Determine the (x, y) coordinate at the center of the cell enclosing the given text.  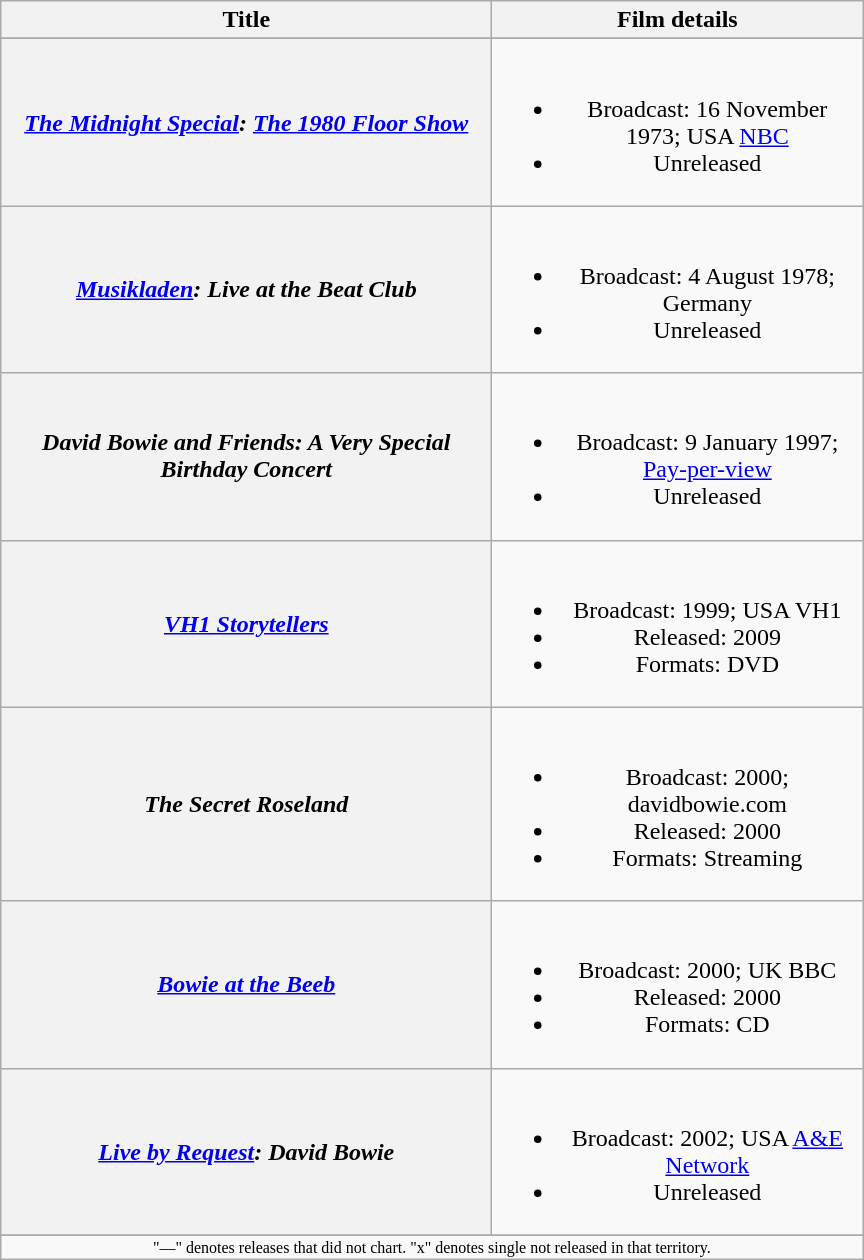
Broadcast: 1999; USA VH1Released: 2009Formats: DVD (678, 624)
The Midnight Special: The 1980 Floor Show (246, 122)
Broadcast: 4 August 1978; GermanyUnreleased (678, 290)
Broadcast: 2000; UK BBCReleased: 2000Formats: CD (678, 984)
Title (246, 20)
Film details (678, 20)
"—" denotes releases that did not chart. "x" denotes single not released in that territory. (432, 1247)
Broadcast: 9 January 1997; Pay-per-viewUnreleased (678, 456)
VH1 Storytellers (246, 624)
Broadcast: 2000; davidbowie.comReleased: 2000Formats: Streaming (678, 804)
David Bowie and Friends: A Very Special Birthday Concert (246, 456)
Broadcast: 16 November 1973; USA NBCUnreleased (678, 122)
Bowie at the Beeb (246, 984)
Broadcast: 2002; USA A&E NetworkUnreleased (678, 1152)
Musikladen: Live at the Beat Club (246, 290)
Live by Request: David Bowie (246, 1152)
The Secret Roseland (246, 804)
